Extract the [X, Y] coordinate from the center of the cell holding the provided text.  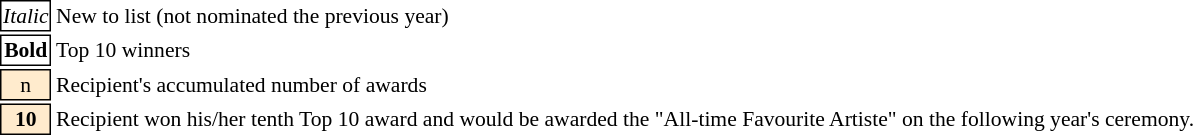
Italic [26, 16]
n [26, 85]
Bold [26, 50]
